For the text-containing cell, return its midpoint in [x, y] coordinate format. 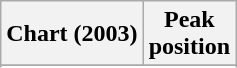
Peakposition [189, 34]
Chart (2003) [72, 34]
